Search for the cell housing the specified text and yield its [X, Y] center coordinate. 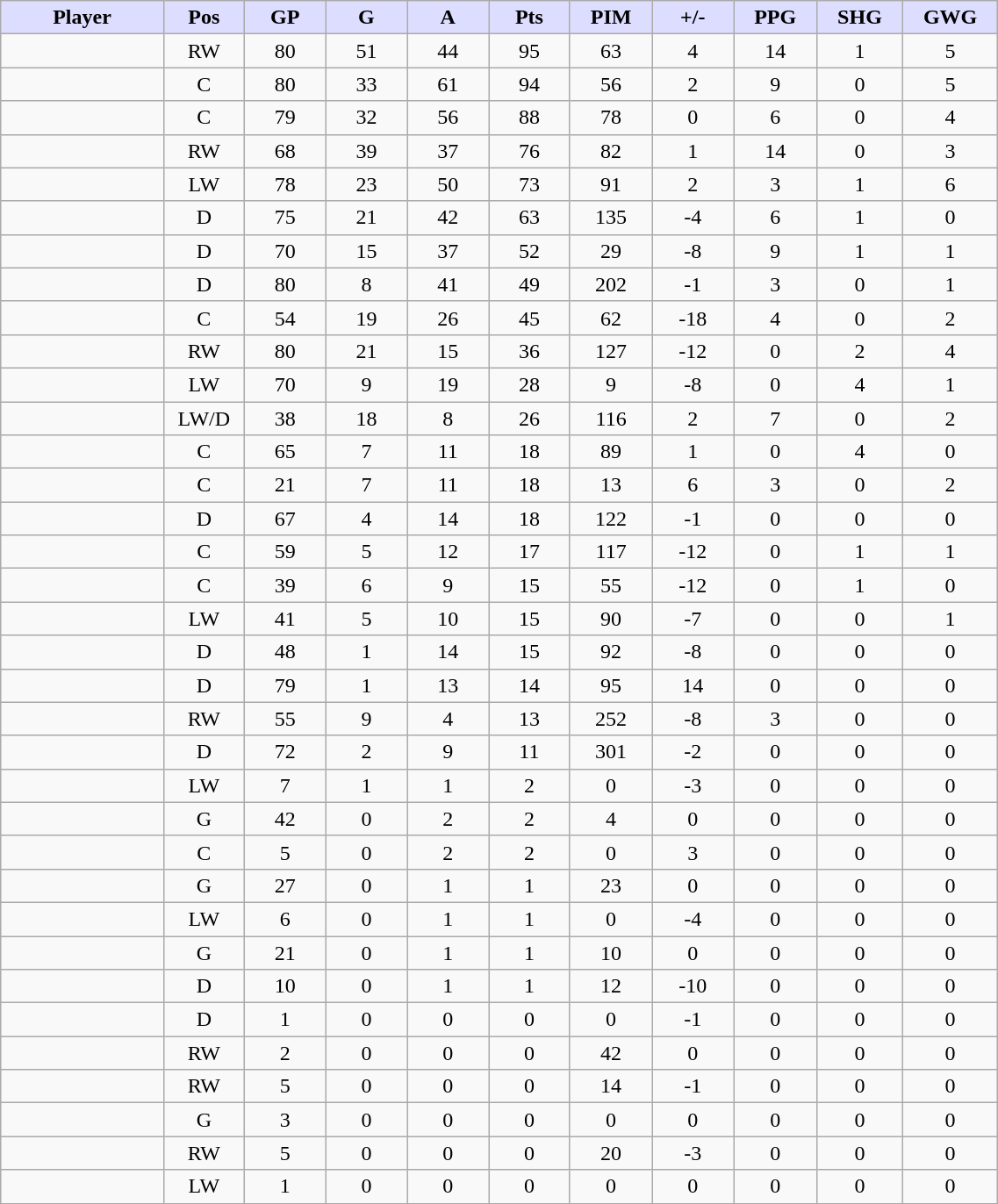
61 [448, 84]
20 [611, 1153]
73 [530, 184]
202 [611, 284]
91 [611, 184]
50 [448, 184]
68 [284, 151]
72 [284, 752]
90 [611, 619]
PIM [611, 18]
76 [530, 151]
62 [611, 318]
89 [611, 452]
+/- [693, 18]
GWG [950, 18]
28 [530, 384]
44 [448, 51]
49 [530, 284]
Pts [530, 18]
36 [530, 351]
27 [284, 885]
32 [367, 118]
29 [611, 251]
-2 [693, 752]
LW/D [204, 419]
65 [284, 452]
301 [611, 752]
252 [611, 719]
135 [611, 218]
17 [530, 552]
59 [284, 552]
-10 [693, 986]
51 [367, 51]
SHG [860, 18]
A [448, 18]
67 [284, 519]
94 [530, 84]
82 [611, 151]
52 [530, 251]
48 [284, 652]
75 [284, 218]
92 [611, 652]
-18 [693, 318]
88 [530, 118]
Player [83, 18]
-7 [693, 619]
54 [284, 318]
122 [611, 519]
PPG [776, 18]
33 [367, 84]
45 [530, 318]
127 [611, 351]
116 [611, 419]
117 [611, 552]
GP [284, 18]
Pos [204, 18]
38 [284, 419]
